Capture the cell that displays the provided text and extract its (x, y) central coordinate. 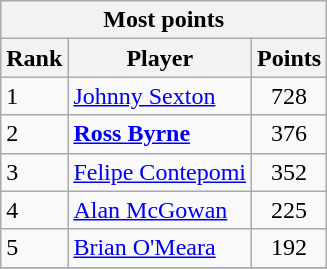
Most points (164, 20)
3 (34, 172)
Points (290, 58)
225 (290, 210)
Felipe Contepomi (160, 172)
Player (160, 58)
5 (34, 248)
192 (290, 248)
728 (290, 96)
Rank (34, 58)
1 (34, 96)
2 (34, 134)
Johnny Sexton (160, 96)
Brian O'Meara (160, 248)
Ross Byrne (160, 134)
376 (290, 134)
4 (34, 210)
Alan McGowan (160, 210)
352 (290, 172)
